Pinpoint the cell where the given text exists, returning its [x, y] midpoint coordinate. 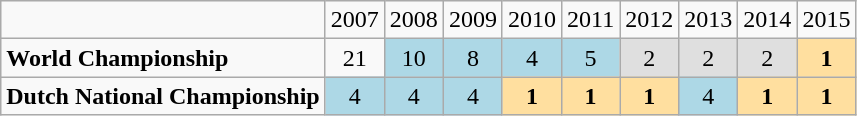
2008 [414, 20]
2014 [768, 20]
2012 [650, 20]
Dutch National Championship [163, 96]
2013 [708, 20]
2009 [472, 20]
2010 [532, 20]
World Championship [163, 58]
2015 [826, 20]
5 [590, 58]
10 [414, 58]
2011 [590, 20]
8 [472, 58]
21 [354, 58]
2007 [354, 20]
